From the cell containing the given text, extract its center point as [X, Y] coordinate. 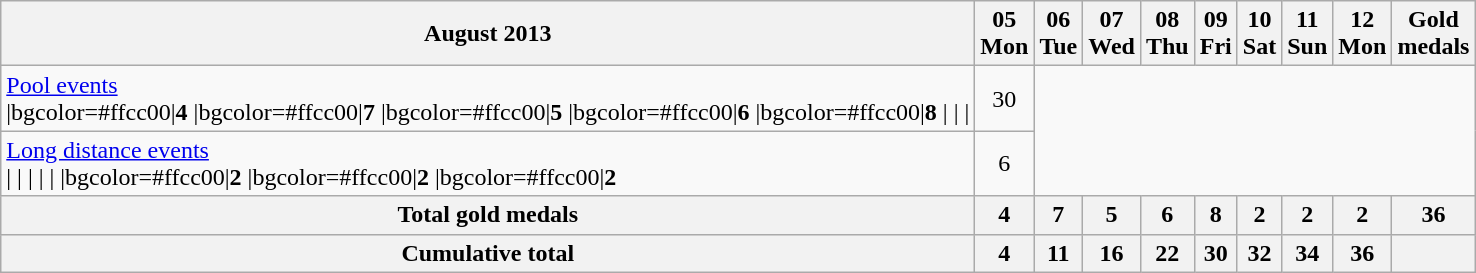
11Sun [1308, 34]
Cumulative total [488, 253]
34 [1308, 253]
16 [1112, 253]
7 [1058, 215]
05Mon [1004, 34]
August 2013 [488, 34]
11 [1058, 253]
12Mon [1362, 34]
06Tue [1058, 34]
07Wed [1112, 34]
Long distance events| | | | | |bgcolor=#ffcc00|2 |bgcolor=#ffcc00|2 |bgcolor=#ffcc00|2 [488, 164]
Pool events|bgcolor=#ffcc00|4 |bgcolor=#ffcc00|7 |bgcolor=#ffcc00|5 |bgcolor=#ffcc00|6 |bgcolor=#ffcc00|8 | | | [488, 98]
5 [1112, 215]
09Fri [1216, 34]
Total gold medals [488, 215]
8 [1216, 215]
32 [1259, 253]
22 [1167, 253]
Goldmedals [1434, 34]
10Sat [1259, 34]
08Thu [1167, 34]
